Capture the cell that displays the provided text and extract its [X, Y] central coordinate. 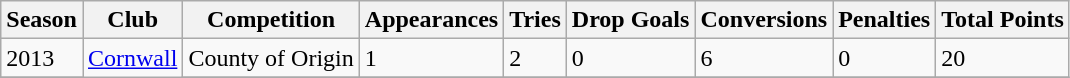
Cornwall [132, 58]
Drop Goals [630, 20]
1 [431, 58]
Season [42, 20]
Tries [536, 20]
Club [132, 20]
Competition [271, 20]
6 [764, 58]
Conversions [764, 20]
20 [1003, 58]
Penalties [884, 20]
2 [536, 58]
Total Points [1003, 20]
2013 [42, 58]
Appearances [431, 20]
County of Origin [271, 58]
